Identify which cell holds the provided text, then report its [X, Y] central coordinate. 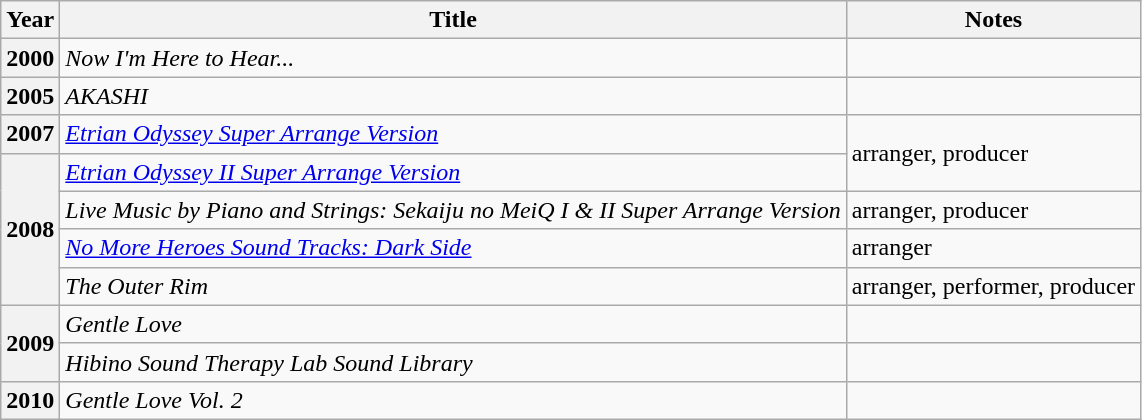
Notes [993, 20]
2000 [30, 58]
Year [30, 20]
arranger [993, 248]
AKASHI [454, 96]
Gentle Love Vol. 2 [454, 400]
2005 [30, 96]
Hibino Sound Therapy Lab Sound Library [454, 362]
Live Music by Piano and Strings: Sekaiju no MeiQ I & II Super Arrange Version [454, 210]
Etrian Odyssey Super Arrange Version [454, 134]
Gentle Love [454, 324]
2009 [30, 343]
The Outer Rim [454, 286]
Title [454, 20]
2008 [30, 229]
2007 [30, 134]
2010 [30, 400]
arranger, performer, producer [993, 286]
No More Heroes Sound Tracks: Dark Side [454, 248]
Now I'm Here to Hear... [454, 58]
Etrian Odyssey II Super Arrange Version [454, 172]
